Pinpoint the cell where the given text exists, returning its [x, y] midpoint coordinate. 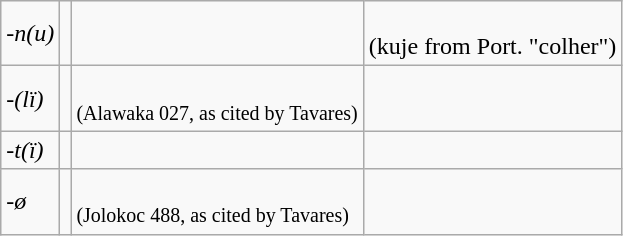
(Jolokoc 488, as cited by Tavares) [217, 202]
-(lï) [30, 98]
(kuje from Port. "colher") [492, 34]
(Alawaka 027, as cited by Tavares) [217, 98]
-n(u) [30, 34]
-t(ï) [30, 150]
-ø [30, 202]
